Return the [x, y] coordinate for the center point of the cell that contains the specified text.  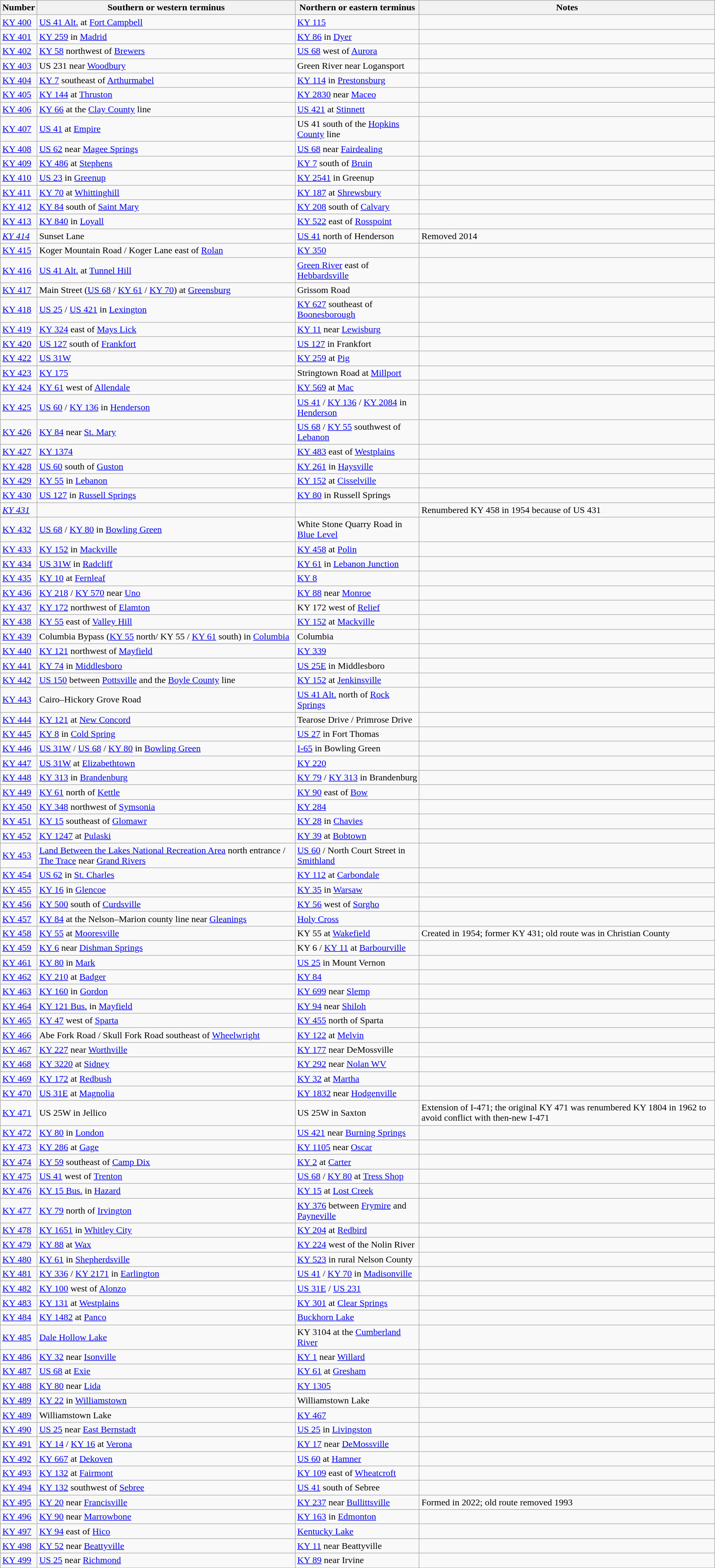
KY 1374 [166, 451]
KY 418 [19, 309]
KY 172 at Redbush [166, 1079]
KY 498 [19, 1546]
KY 401 [19, 37]
KY 112 at Carbondale [357, 875]
Sunset Lane [166, 236]
KY 434 [19, 564]
Formed in 2022; old route removed 1993 [567, 1502]
KY 376 between Frymire and Payneville [357, 1210]
KY 144 at Thruston [166, 95]
KY 324 east of Mays Lick [166, 329]
Koger Mountain Road / Koger Lane east of Rolan [166, 251]
Cairo–Hickory Grove Road [166, 700]
KY 496 [19, 1517]
KY 2830 near Maceo [357, 95]
KY 292 near Nolan WV [357, 1064]
KY 2 at Carter [357, 1162]
Number [19, 8]
KY 1105 near Oscar [357, 1147]
KY 35 in Warsaw [357, 890]
KY 22 in Williamstown [166, 1400]
KY 11 near Beattyville [357, 1546]
KY 433 [19, 549]
KY 286 at Gage [166, 1147]
Northern or eastern terminus [357, 8]
KY 400 [19, 22]
US 41 Alt. at Fort Campbell [166, 22]
KY 414 [19, 236]
KY 471 [19, 1113]
Extension of I-471; the original KY 471 was renumbered KY 1804 in 1962 to avoid conflict with then-new I-471 [567, 1113]
Buckhorn Lake [357, 1317]
Southern or western terminus [166, 8]
KY 313 in Brandenburg [166, 778]
KY 495 [19, 1502]
Renumbered KY 458 in 1954 because of US 431 [567, 510]
KY 447 [19, 763]
KY 468 [19, 1064]
US 25W in Saxton [357, 1113]
White Stone Quarry Road in Blue Level [357, 529]
KY 458 at Polin [357, 549]
KY 465 [19, 1021]
US 31W in Radcliff [166, 564]
KY 17 near DeMossville [357, 1444]
KY 429 [19, 481]
KY 416 [19, 270]
US 27 in Fort Thomas [357, 734]
KY 403 [19, 66]
KY 284 [357, 807]
KY 417 [19, 290]
Green River near Logansport [357, 66]
KY 1 near Willard [357, 1357]
KY 437 [19, 607]
KY 94 east of Hico [166, 1531]
KY 464 [19, 1006]
US 41 at Empire [166, 129]
US 68 near Fairdealing [357, 149]
KY 84 south of Saint Mary [166, 207]
KY 3104 at the Cumberland River [357, 1337]
KY 422 [19, 358]
KY 100 west of Alonzo [166, 1288]
KY 11 near Lewisburg [357, 329]
KY 440 [19, 651]
KY 152 at Cisselville [357, 481]
KY 39 at Bobtown [357, 836]
KY 84 near St. Mary [166, 432]
KY 132 southwest of Sebree [166, 1488]
KY 8 in Cold Spring [166, 734]
KY 449 [19, 792]
KY 1832 near Hodgenville [357, 1093]
Grissom Road [357, 290]
US 68 west of Aurora [357, 51]
KY 492 [19, 1459]
KY 473 [19, 1147]
US 31W [166, 358]
US 25 in Livingston [357, 1429]
KY 1482 at Panco [166, 1317]
US 60 at Hamner [357, 1459]
KY 10 at Fernleaf [166, 578]
KY 481 [19, 1274]
KY 490 [19, 1429]
US 25W in Jellico [166, 1113]
KY 115 [357, 22]
KY 47 west of Sparta [166, 1021]
KY 88 at Wax [166, 1245]
KY 454 [19, 875]
KY 491 [19, 1444]
KY 453 [19, 856]
US 421 at Stinnett [357, 109]
KY 90 east of Bow [357, 792]
US 25 in Mount Vernon [357, 962]
KY 485 [19, 1337]
KY 7 south of Bruin [357, 163]
KY 94 near Shiloh [357, 1006]
KY 419 [19, 329]
KY 61 in Lebanon Junction [357, 564]
Dale Hollow Lake [166, 1337]
KY 415 [19, 251]
US 25 near Richmond [166, 1560]
KY 160 in Gordon [166, 992]
US 41 south of Sebree [357, 1488]
KY 406 [19, 109]
KY 455 [19, 890]
KY 152 in Mackville [166, 549]
Columbia Bypass (KY 55 north/ KY 55 / KY 61 south) in Columbia [166, 636]
KY 16 in Glencoe [166, 890]
KY 446 [19, 749]
US 41 Alt. at Tunnel Hill [166, 270]
KY 350 [357, 251]
KY 89 near Irvine [357, 1560]
KY 80 in London [166, 1133]
KY 478 [19, 1230]
KY 463 [19, 992]
KY 486 [19, 1357]
KY 480 [19, 1259]
KY 177 near DeMossville [357, 1050]
KY 28 in Chavies [357, 821]
KY 479 [19, 1245]
US 60 / North Court Street in Smithland [357, 856]
KY 569 at Mac [357, 387]
KY 121 Bus. in Mayfield [166, 1006]
KY 404 [19, 80]
I-65 in Bowling Green [357, 749]
KY 84 at the Nelson–Marion county line near Gleanings [166, 919]
Kentucky Lake [357, 1531]
KY 412 [19, 207]
KY 121 northwest of Mayfield [166, 651]
US 41 north of Henderson [357, 236]
KY 424 [19, 387]
KY 208 south of Calvary [357, 207]
KY 8 [357, 578]
KY 88 near Monroe [357, 593]
KY 58 northwest of Brewers [166, 51]
KY 2541 in Greenup [357, 178]
KY 500 south of Curdsville [166, 904]
US 41 / KY 136 / KY 2084 in Henderson [357, 407]
Tearose Drive / Primrose Drive [357, 719]
US 62 in St. Charles [166, 875]
KY 484 [19, 1317]
US 25E in Middlesboro [357, 665]
KY 441 [19, 665]
KY 439 [19, 636]
KY 187 at Shrewsbury [357, 192]
KY 487 [19, 1371]
Holy Cross [357, 919]
US 231 near Woodbury [166, 66]
US 127 south of Frankfort [166, 344]
KY 462 [19, 977]
KY 486 at Stephens [166, 163]
KY 114 in Prestonsburg [357, 80]
KY 472 [19, 1133]
KY 336 / KY 2171 in Earlington [166, 1274]
KY 411 [19, 192]
KY 80 in Mark [166, 962]
KY 90 near Marrowbone [166, 1517]
KY 61 in Shepherdsville [166, 1259]
US 62 near Magee Springs [166, 149]
KY 56 west of Sorgho [357, 904]
KY 428 [19, 466]
Green River east of Hebbardsville [357, 270]
KY 426 [19, 432]
US 23 in Greenup [166, 178]
KY 210 at Badger [166, 977]
KY 3220 at Sidney [166, 1064]
KY 430 [19, 495]
Created in 1954; former KY 431; old route was in Christian County [567, 933]
KY 455 north of Sparta [357, 1021]
KY 237 near Bullittsville [357, 1502]
KY 55 in Lebanon [166, 481]
KY 32 near Isonville [166, 1357]
KY 6 / KY 11 at Barbourville [357, 948]
US 127 in Russell Springs [166, 495]
KY 435 [19, 578]
KY 220 [357, 763]
US 31W / US 68 / KY 80 in Bowling Green [166, 749]
KY 163 in Edmonton [357, 1517]
US 68 / KY 55 southwest of Lebanon [357, 432]
KY 14 / KY 16 at Verona [166, 1444]
KY 420 [19, 344]
KY 1651 in Whitley City [166, 1230]
KY 425 [19, 407]
KY 61 north of Kettle [166, 792]
KY 79 / KY 313 in Brandenburg [357, 778]
KY 423 [19, 373]
Notes [567, 8]
KY 427 [19, 451]
KY 431 [19, 510]
Stringtown Road at Millport [357, 373]
KY 86 in Dyer [357, 37]
US 31E at Magnolia [166, 1093]
KY 476 [19, 1191]
KY 522 east of Rosspoint [357, 222]
KY 456 [19, 904]
KY 438 [19, 622]
KY 15 at Lost Creek [357, 1191]
KY 109 east of Wheatcroft [357, 1473]
KY 466 [19, 1035]
KY 499 [19, 1560]
KY 405 [19, 95]
KY 55 at Mooresville [166, 933]
KY 261 in Haysville [357, 466]
KY 70 at Whittinghill [166, 192]
KY 523 in rural Nelson County [357, 1259]
KY 497 [19, 1531]
US 60 south of Guston [166, 466]
KY 227 near Worthville [166, 1050]
KY 488 [19, 1386]
KY 459 [19, 948]
KY 6 near Dishman Springs [166, 948]
KY 218 / KY 570 near Uno [166, 593]
KY 444 [19, 719]
KY 15 southeast of Glomawr [166, 821]
KY 457 [19, 919]
US 25 near East Bernstadt [166, 1429]
KY 445 [19, 734]
KY 84 [357, 977]
Removed 2014 [567, 236]
KY 436 [19, 593]
KY 59 southeast of Camp Dix [166, 1162]
KY 52 near Beattyville [166, 1546]
KY 224 west of the Nolin River [357, 1245]
KY 15 Bus. in Hazard [166, 1191]
KY 432 [19, 529]
KY 152 at Jenkinsville [357, 680]
KY 469 [19, 1079]
KY 259 in Madrid [166, 37]
Abe Fork Road / Skull Fork Road southeast of Wheelwright [166, 1035]
US 127 in Frankfort [357, 344]
KY 175 [166, 373]
US 41 south of the Hopkins County line [357, 129]
KY 477 [19, 1210]
KY 74 in Middlesboro [166, 665]
KY 443 [19, 700]
KY 458 [19, 933]
KY 61 west of Allendale [166, 387]
KY 470 [19, 1093]
KY 339 [357, 651]
KY 172 west of Relief [357, 607]
Columbia [357, 636]
KY 483 east of Westplains [357, 451]
KY 407 [19, 129]
KY 413 [19, 222]
KY 61 at Gresham [357, 1371]
KY 131 at Westplains [166, 1303]
KY 482 [19, 1288]
KY 55 at Wakefield [357, 933]
KY 442 [19, 680]
KY 80 in Russell Springs [357, 495]
US 41 west of Trenton [166, 1176]
US 25 / US 421 in Lexington [166, 309]
KY 66 at the Clay County line [166, 109]
Land Between the Lakes National Recreation Area north entrance / The Trace near Grand Rivers [166, 856]
KY 409 [19, 163]
US 31E / US 231 [357, 1288]
KY 121 at New Concord [166, 719]
KY 7 southeast of Arthurmabel [166, 80]
KY 461 [19, 962]
KY 475 [19, 1176]
KY 627 southeast of Boonesborough [357, 309]
KY 152 at Mackville [357, 622]
KY 410 [19, 178]
US 421 near Burning Springs [357, 1133]
KY 55 east of Valley Hill [166, 622]
KY 474 [19, 1162]
US 60 / KY 136 in Henderson [166, 407]
US 68 at Exie [166, 1371]
KY 451 [19, 821]
KY 79 north of Irvington [166, 1210]
US 68 / KY 80 at Tress Shop [357, 1176]
KY 259 at Pig [357, 358]
US 41 Alt. north of Rock Springs [357, 700]
US 31W at Elizabethtown [166, 763]
KY 493 [19, 1473]
US 68 / KY 80 in Bowling Green [166, 529]
US 150 between Pottsville and the Boyle County line [166, 680]
Main Street (US 68 / KY 61 / KY 70) at Greensburg [166, 290]
KY 20 near Francisville [166, 1502]
KY 840 in Loyall [166, 222]
KY 348 northwest of Symsonia [166, 807]
KY 452 [19, 836]
KY 1247 at Pulaski [166, 836]
KY 204 at Redbird [357, 1230]
KY 1305 [357, 1386]
KY 172 northwest of Elamton [166, 607]
KY 408 [19, 149]
KY 448 [19, 778]
KY 132 at Fairmont [166, 1473]
KY 494 [19, 1488]
KY 483 [19, 1303]
KY 122 at Melvin [357, 1035]
US 41 / KY 70 in Madisonville [357, 1274]
KY 32 at Martha [357, 1079]
KY 402 [19, 51]
KY 699 near Slemp [357, 992]
KY 301 at Clear Springs [357, 1303]
KY 667 at Dekoven [166, 1459]
KY 450 [19, 807]
KY 80 near Lida [166, 1386]
